Locate the cell with the specified text and output its [X, Y] center coordinate. 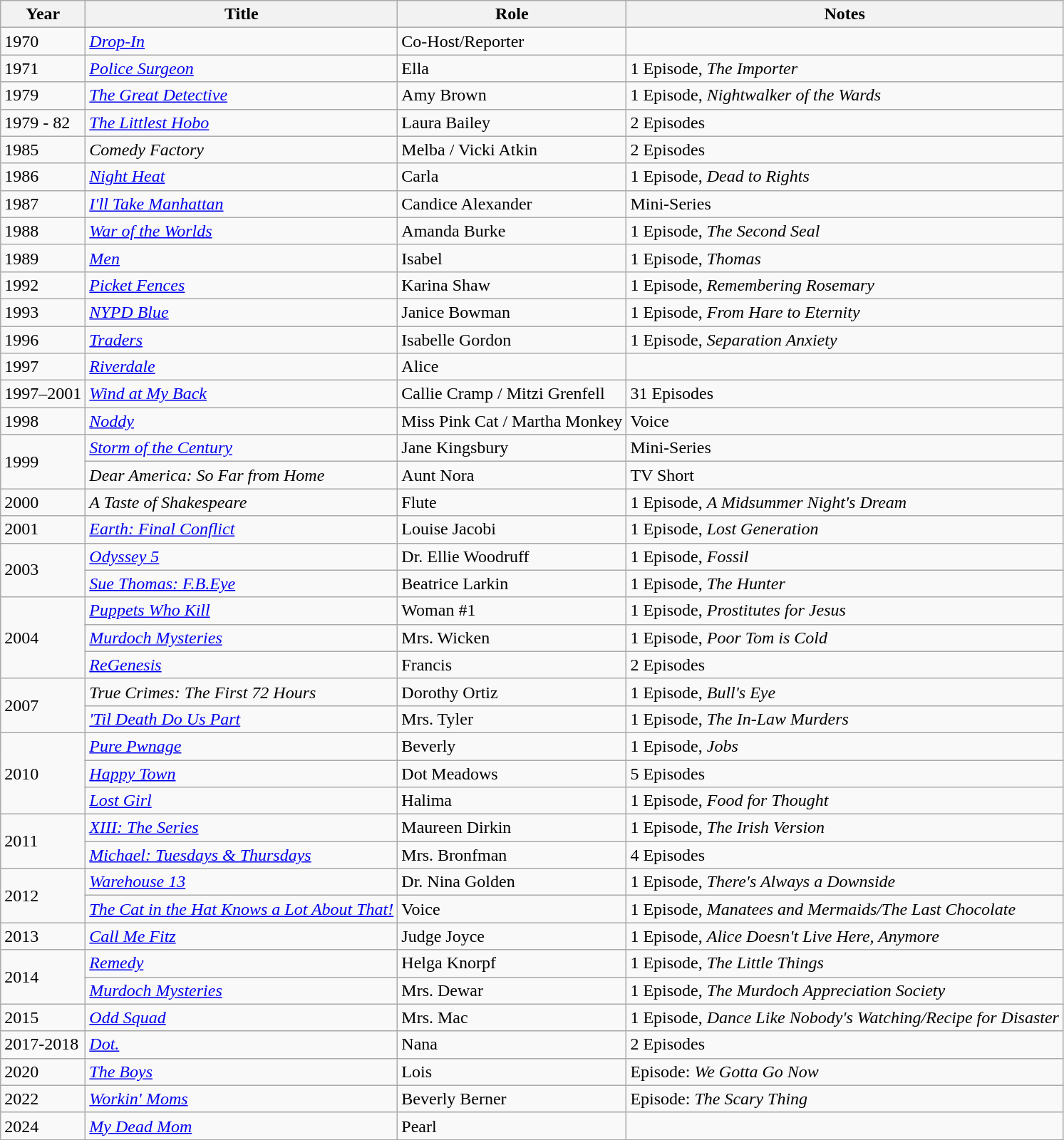
Dot Meadows [512, 773]
Title [242, 14]
XIII: The Series [242, 828]
Flute [512, 502]
War of the Worlds [242, 231]
Melba / Vicki Atkin [512, 150]
Candice Alexander [512, 204]
1 Episode, Lost Generation [845, 529]
Dorothy Ortiz [512, 692]
Jane Kingsbury [512, 448]
Storm of the Century [242, 448]
Dr. Nina Golden [512, 882]
Aunt Nora [512, 475]
True Crimes: The First 72 Hours [242, 692]
Pearl [512, 1126]
Laura Bailey [512, 123]
Judge Joyce [512, 936]
Carla [512, 177]
Miss Pink Cat / Martha Monkey [512, 421]
Beverly Berner [512, 1099]
Amy Brown [512, 95]
2014 [43, 977]
Comedy Factory [242, 150]
Woman #1 [512, 611]
1 Episode, The Little Things [845, 963]
1 Episode, Alice Doesn't Live Here, Anymore [845, 936]
Mrs. Dewar [512, 990]
1 Episode, Dead to Rights [845, 177]
1 Episode, The In-Law Murders [845, 719]
1 Episode, Prostitutes for Jesus [845, 611]
2020 [43, 1072]
1 Episode, A Midsummer Night's Dream [845, 502]
Riverdale [242, 367]
2003 [43, 570]
1998 [43, 421]
Callie Cramp / Mitzi Grenfell [512, 394]
Amanda Burke [512, 231]
2022 [43, 1099]
5 Episodes [845, 773]
2000 [43, 502]
I'll Take Manhattan [242, 204]
Traders [242, 340]
Francis [512, 665]
Dot. [242, 1045]
The Littlest Hobo [242, 123]
Beatrice Larkin [512, 584]
2017-2018 [43, 1045]
1 Episode, Dance Like Nobody's Watching/Recipe for Disaster [845, 1017]
Picket Fences [242, 285]
2012 [43, 896]
1970 [43, 41]
2007 [43, 705]
1997 [43, 367]
1 Episode, Thomas [845, 258]
Warehouse 13 [242, 882]
1993 [43, 312]
Year [43, 14]
Isabelle Gordon [512, 340]
Lost Girl [242, 801]
1 Episode, Jobs [845, 746]
Mrs. Bronfman [512, 855]
Drop-In [242, 41]
My Dead Mom [242, 1126]
1 Episode, The Murdoch Appreciation Society [845, 990]
Workin' Moms [242, 1099]
Wind at My Back [242, 394]
2015 [43, 1017]
Dear America: So Far from Home [242, 475]
The Boys [242, 1072]
Mrs. Tyler [512, 719]
Helga Knorpf [512, 963]
Remedy [242, 963]
1 Episode, From Hare to Eternity [845, 312]
2010 [43, 773]
1999 [43, 462]
Puppets Who Kill [242, 611]
1 Episode, Poor Tom is Cold [845, 638]
1 Episode, Separation Anxiety [845, 340]
1987 [43, 204]
Maureen Dirkin [512, 828]
Call Me Fitz [242, 936]
Ella [512, 68]
2004 [43, 638]
Role [512, 14]
1971 [43, 68]
Episode: We Gotta Go Now [845, 1072]
1997–2001 [43, 394]
1979 [43, 95]
The Great Detective [242, 95]
Pure Pwnage [242, 746]
31 Episodes [845, 394]
Noddy [242, 421]
ReGenesis [242, 665]
Night Heat [242, 177]
1 Episode, There's Always a Downside [845, 882]
Odyssey 5 [242, 556]
Mrs. Wicken [512, 638]
Men [242, 258]
Alice [512, 367]
Odd Squad [242, 1017]
1992 [43, 285]
Earth: Final Conflict [242, 529]
1988 [43, 231]
1 Episode, Food for Thought [845, 801]
Dr. Ellie Woodruff [512, 556]
Isabel [512, 258]
Louise Jacobi [512, 529]
2011 [43, 841]
1 Episode, Nightwalker of the Wards [845, 95]
1 Episode, The Importer [845, 68]
Beverly [512, 746]
1 Episode, The Second Seal [845, 231]
Michael: Tuesdays & Thursdays [242, 855]
1989 [43, 258]
1 Episode, The Hunter [845, 584]
'Til Death Do Us Part [242, 719]
4 Episodes [845, 855]
2013 [43, 936]
1 Episode, Fossil [845, 556]
1979 - 82 [43, 123]
Janice Bowman [512, 312]
1 Episode, Remembering Rosemary [845, 285]
Episode: The Scary Thing [845, 1099]
1 Episode, The Irish Version [845, 828]
Police Surgeon [242, 68]
Nana [512, 1045]
Happy Town [242, 773]
Mrs. Mac [512, 1017]
1 Episode, Bull's Eye [845, 692]
Co-Host/Reporter [512, 41]
1 Episode, Manatees and Mermaids/The Last Chocolate [845, 909]
Karina Shaw [512, 285]
A Taste of Shakespeare [242, 502]
NYPD Blue [242, 312]
2001 [43, 529]
TV Short [845, 475]
1986 [43, 177]
Halima [512, 801]
The Cat in the Hat Knows a Lot About That! [242, 909]
Sue Thomas: F.B.Eye [242, 584]
Notes [845, 14]
Lois [512, 1072]
1985 [43, 150]
2024 [43, 1126]
1996 [43, 340]
